Return the [x, y] coordinate for the center point of the cell that contains the specified text.  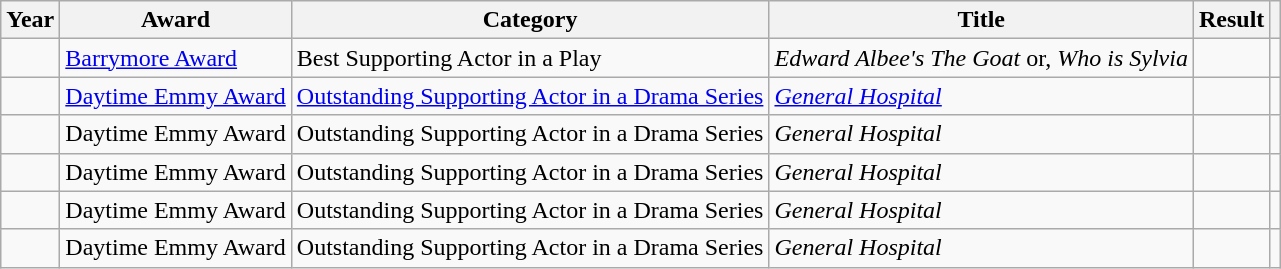
Barrymore Award [176, 58]
Award [176, 20]
Result [1231, 20]
Title [982, 20]
Year [30, 20]
Edward Albee's The Goat or, Who is Sylvia [982, 58]
Best Supporting Actor in a Play [530, 58]
Category [530, 20]
